From the cell containing the given text, extract its center point as (x, y) coordinate. 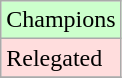
Champions (61, 20)
Relegated (61, 58)
